Capture the cell that displays the provided text and extract its (x, y) central coordinate. 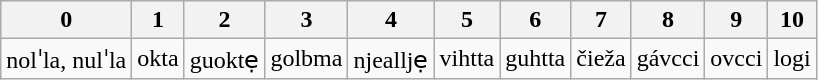
okta (158, 59)
guhtta (536, 59)
3 (306, 20)
gávcci (668, 59)
golbma (306, 59)
logi (792, 59)
vihtta (467, 59)
8 (668, 20)
5 (467, 20)
7 (601, 20)
0 (66, 20)
10 (792, 20)
4 (391, 20)
6 (536, 20)
9 (736, 20)
1 (158, 20)
guoktẹ (224, 59)
nolˈla, nulˈla (66, 59)
njealljẹ (391, 59)
čieža (601, 59)
ovcci (736, 59)
2 (224, 20)
